For the text-containing cell, return its midpoint in [x, y] coordinate format. 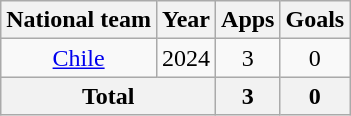
Apps [248, 20]
Year [186, 20]
Chile [79, 58]
National team [79, 20]
Goals [315, 20]
Total [108, 96]
2024 [186, 58]
